Locate the cell with the specified text and output its (x, y) center coordinate. 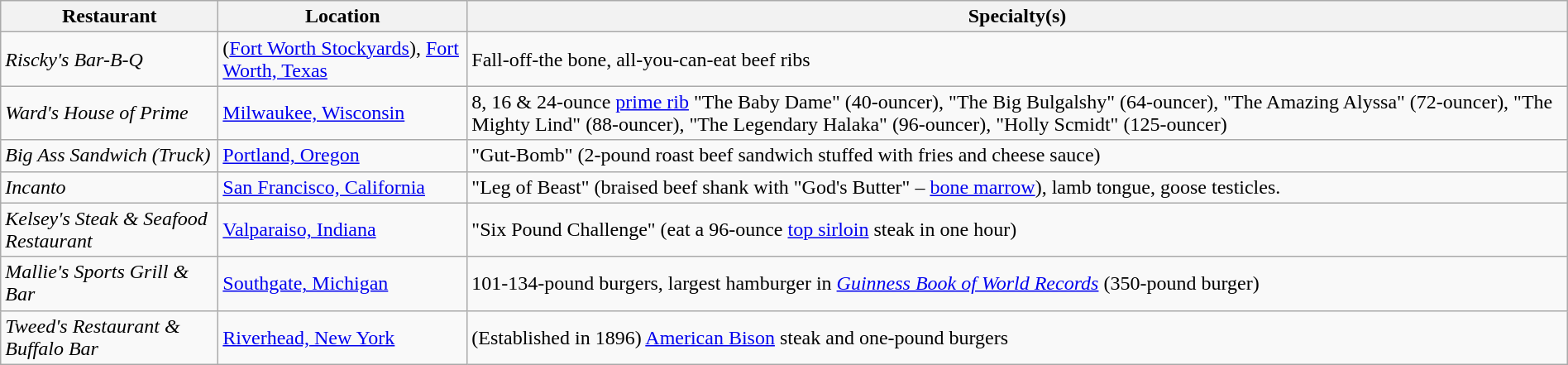
Location (342, 17)
Tweed's Restaurant & Buffalo Bar (109, 338)
101-134-pound burgers, largest hamburger in Guinness Book of World Records (350-pound burger) (1017, 283)
Fall-off-the bone, all-you-can-eat beef ribs (1017, 60)
Kelsey's Steak & Seafood Restaurant (109, 230)
Ward's House of Prime (109, 113)
Portland, Oregon (342, 156)
Milwaukee, Wisconsin (342, 113)
Riverhead, New York (342, 338)
"Six Pound Challenge" (eat a 96-ounce top sirloin steak in one hour) (1017, 230)
Southgate, Michigan (342, 283)
Specialty(s) (1017, 17)
Restaurant (109, 17)
"Gut-Bomb" (2-pound roast beef sandwich stuffed with fries and cheese sauce) (1017, 156)
(Established in 1896) American Bison steak and one-pound burgers (1017, 338)
Valparaiso, Indiana (342, 230)
Riscky's Bar-B-Q (109, 60)
Mallie's Sports Grill & Bar (109, 283)
(Fort Worth Stockyards), Fort Worth, Texas (342, 60)
Incanto (109, 187)
"Leg of Beast" (braised beef shank with "God's Butter" – bone marrow), lamb tongue, goose testicles. (1017, 187)
Big Ass Sandwich (Truck) (109, 156)
San Francisco, California (342, 187)
